Pinpoint the cell where the given text exists, returning its [X, Y] midpoint coordinate. 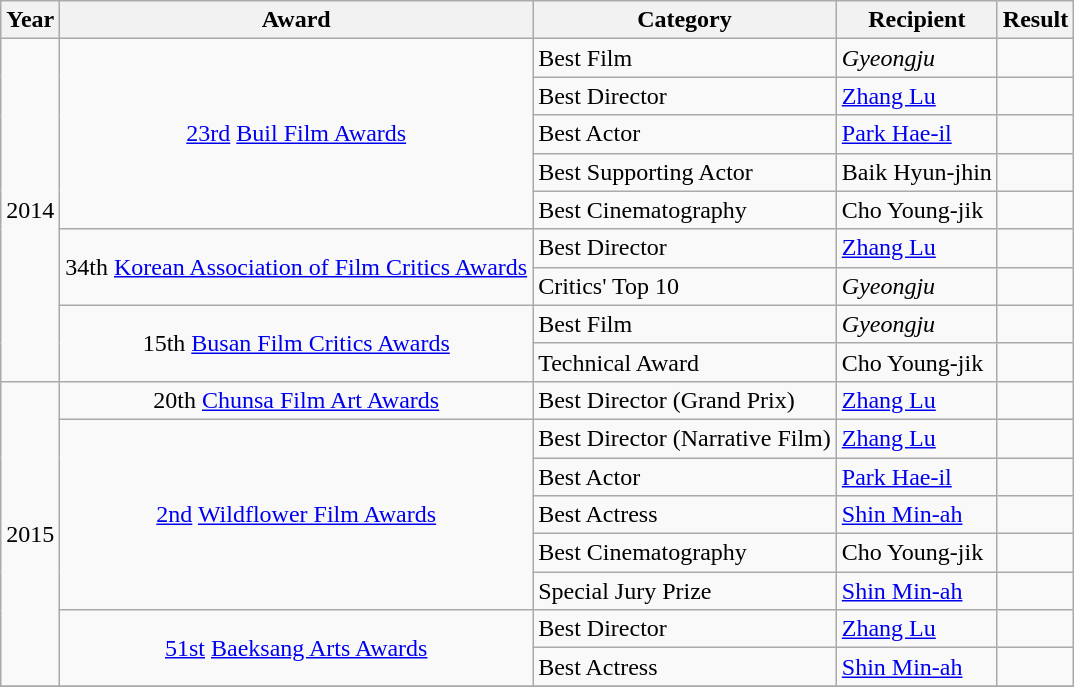
Award [296, 20]
Recipient [916, 20]
34th Korean Association of Film Critics Awards [296, 267]
2014 [30, 210]
Year [30, 20]
Category [685, 20]
Technical Award [685, 362]
Result [1035, 20]
Special Jury Prize [685, 591]
2015 [30, 533]
2nd Wildflower Film Awards [296, 514]
23rd Buil Film Awards [296, 134]
Baik Hyun-jhin [916, 172]
Critics' Top 10 [685, 286]
Best Director (Grand Prix) [685, 400]
Best Director (Narrative Film) [685, 438]
15th Busan Film Critics Awards [296, 343]
Best Supporting Actor [685, 172]
20th Chunsa Film Art Awards [296, 400]
51st Baeksang Arts Awards [296, 648]
